Scan for the cell matching the given text and deliver its (X, Y) coordinate at center. 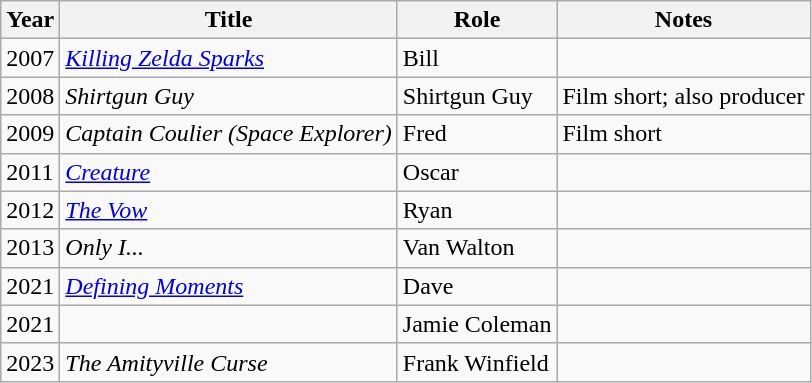
Fred (477, 134)
Role (477, 20)
Killing Zelda Sparks (228, 58)
2008 (30, 96)
Title (228, 20)
Dave (477, 286)
Creature (228, 172)
Defining Moments (228, 286)
2009 (30, 134)
2023 (30, 362)
2013 (30, 248)
Jamie Coleman (477, 324)
Film short; also producer (684, 96)
Bill (477, 58)
Captain Coulier (Space Explorer) (228, 134)
2012 (30, 210)
Film short (684, 134)
Notes (684, 20)
The Amityville Curse (228, 362)
Ryan (477, 210)
Only I... (228, 248)
Van Walton (477, 248)
Oscar (477, 172)
The Vow (228, 210)
2011 (30, 172)
Year (30, 20)
Frank Winfield (477, 362)
2007 (30, 58)
